Return [x, y] of the center of cell containing provided text 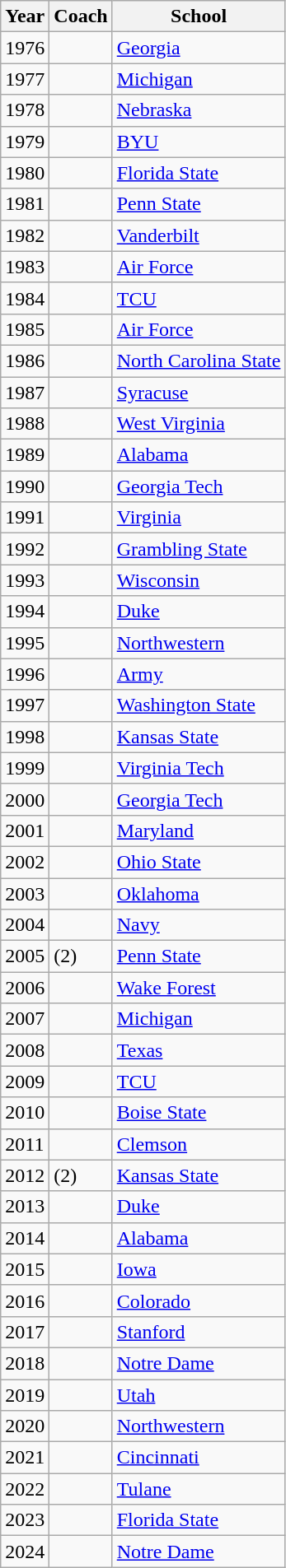
1990 [25, 486]
1987 [25, 393]
Colorado [199, 1300]
1985 [25, 329]
1994 [25, 612]
Year [25, 16]
Texas [199, 1050]
Virginia Tech [199, 768]
1982 [25, 235]
Wisconsin [199, 580]
1981 [25, 204]
1979 [25, 142]
1998 [25, 737]
1992 [25, 549]
2012 [25, 1175]
Virginia [199, 518]
2003 [25, 893]
2018 [25, 1363]
2007 [25, 1019]
2004 [25, 925]
1989 [25, 455]
Clemson [199, 1144]
1991 [25, 518]
2024 [25, 1552]
Boise State [199, 1113]
2006 [25, 988]
Nebraska [199, 110]
1983 [25, 267]
2021 [25, 1458]
2014 [25, 1238]
BYU [199, 142]
2020 [25, 1426]
2010 [25, 1113]
Georgia [199, 48]
1996 [25, 674]
1993 [25, 580]
Navy [199, 925]
2016 [25, 1300]
1995 [25, 643]
2019 [25, 1395]
Utah [199, 1395]
1984 [25, 298]
Cincinnati [199, 1458]
Coach [81, 16]
2015 [25, 1269]
1976 [25, 48]
2011 [25, 1144]
Wake Forest [199, 988]
2000 [25, 799]
Tulane [199, 1489]
Maryland [199, 831]
North Carolina State [199, 361]
2001 [25, 831]
1986 [25, 361]
2008 [25, 1050]
2002 [25, 862]
School [199, 16]
West Virginia [199, 424]
1997 [25, 705]
Army [199, 674]
Oklahoma [199, 893]
Iowa [199, 1269]
Vanderbilt [199, 235]
Stanford [199, 1332]
1977 [25, 79]
Ohio State [199, 862]
2022 [25, 1489]
Grambling State [199, 549]
2023 [25, 1520]
1999 [25, 768]
1978 [25, 110]
2017 [25, 1332]
Syracuse [199, 393]
2005 [25, 956]
Washington State [199, 705]
1980 [25, 173]
2013 [25, 1207]
1988 [25, 424]
2009 [25, 1082]
